Find where the given text appears and provide that cell's center as (x, y) coordinate. 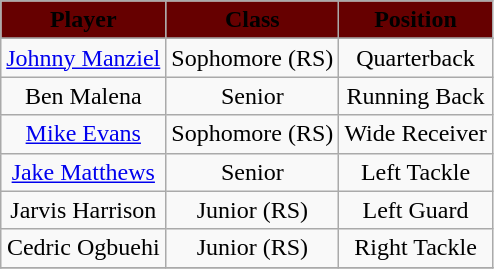
Right Tackle (416, 248)
Wide Receiver (416, 134)
Jarvis Harrison (84, 210)
Left Guard (416, 210)
Mike Evans (84, 134)
Player (84, 20)
Johnny Manziel (84, 58)
Quarterback (416, 58)
Class (252, 20)
Position (416, 20)
Jake Matthews (84, 172)
Ben Malena (84, 96)
Left Tackle (416, 172)
Running Back (416, 96)
Cedric Ogbuehi (84, 248)
